Return (x, y) of the center of cell containing provided text 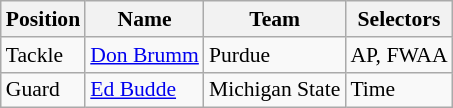
Position (43, 19)
Team (274, 19)
Time (398, 90)
Name (144, 19)
AP, FWAA (398, 55)
Purdue (274, 55)
Ed Budde (144, 90)
Tackle (43, 55)
Guard (43, 90)
Michigan State (274, 90)
Selectors (398, 19)
Don Brumm (144, 55)
